Search for the cell housing the specified text and yield its [x, y] center coordinate. 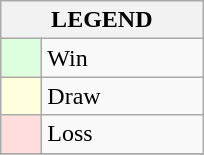
LEGEND [102, 20]
Win [122, 58]
Loss [122, 134]
Draw [122, 96]
